Output the [x, y] coordinate of the center of the cell containing the given text.  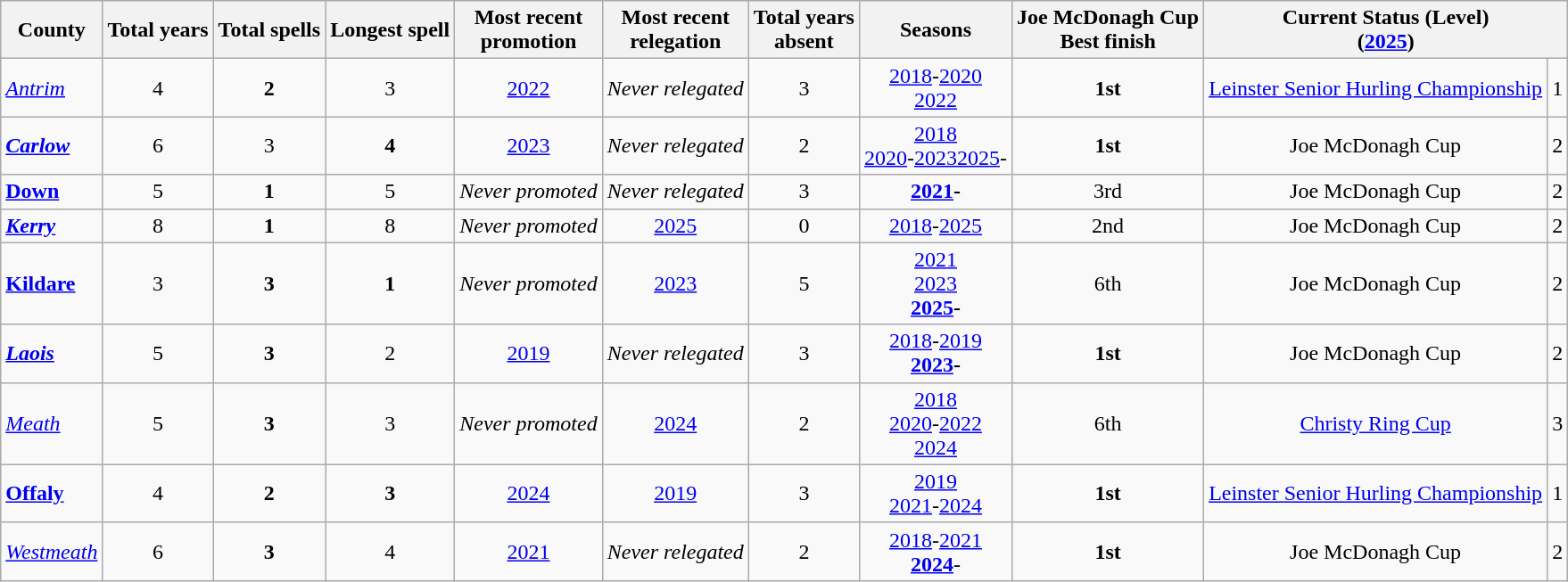
0 [804, 225]
2018-20212024- [935, 551]
Longest spell [391, 30]
County [52, 30]
20192021-2024 [935, 494]
Kerry [52, 225]
Joe McDonagh CupBest finish [1108, 30]
2022 [528, 87]
Most recentpromotion [528, 30]
Total spells [269, 30]
Westmeath [52, 551]
Seasons [935, 30]
Christy Ring Cup [1375, 423]
20182020-20232025- [935, 146]
Kildare [52, 283]
Antrim [52, 87]
2018-20202022 [935, 87]
Laois [52, 353]
2021 [528, 551]
Down [52, 192]
2018-2025 [935, 225]
Total years [158, 30]
2021- [935, 192]
2018-20192023- [935, 353]
3rd [1108, 192]
Current Status (Level)(2025) [1386, 30]
Carlow [52, 146]
Offaly [52, 494]
Total yearsabsent [804, 30]
2025 [675, 225]
Most recentrelegation [675, 30]
20182020-20222024 [935, 423]
2nd [1108, 225]
202120232025- [935, 283]
Meath [52, 423]
